Provide the (X, Y) coordinate of the cell's center where the given text is located.  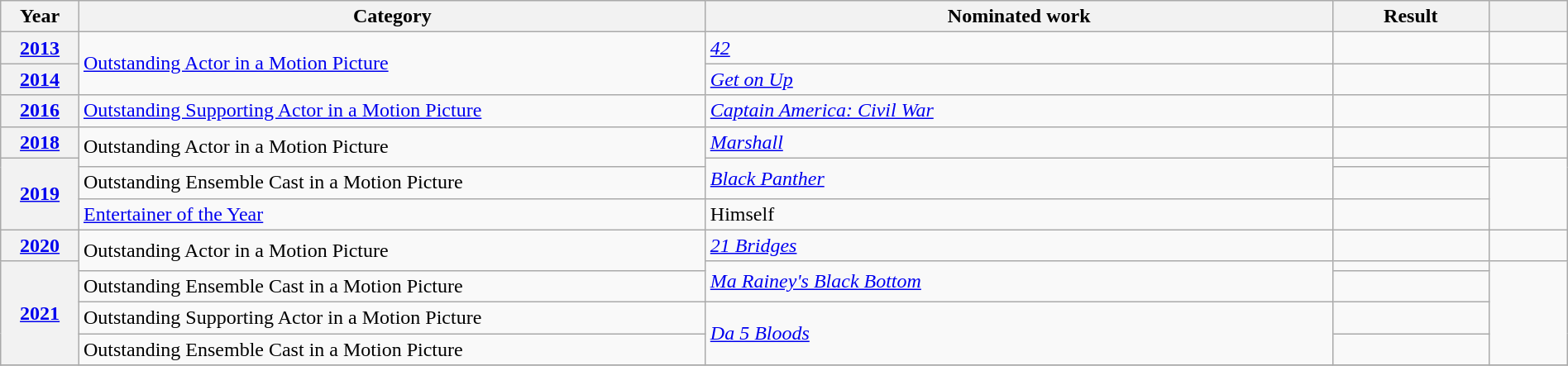
Marshall (1019, 142)
2019 (40, 193)
Captain America: Civil War (1019, 111)
2014 (40, 79)
2021 (40, 312)
42 (1019, 48)
Black Panther (1019, 178)
Da 5 Bloods (1019, 333)
2020 (40, 245)
Year (40, 17)
2018 (40, 142)
Category (392, 17)
2016 (40, 111)
Himself (1019, 214)
Result (1411, 17)
Nominated work (1019, 17)
Get on Up (1019, 79)
Entertainer of the Year (392, 214)
2013 (40, 48)
Ma Rainey's Black Bottom (1019, 281)
21 Bridges (1019, 245)
